Extract the (x, y) coordinate from the center of the cell holding the provided text.  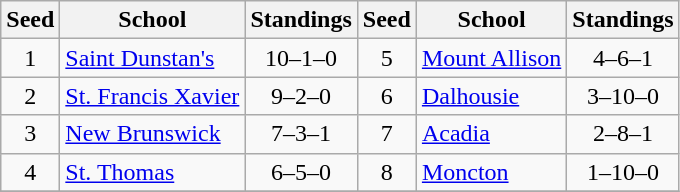
3–10–0 (623, 96)
7–3–1 (301, 134)
1 (30, 58)
2 (30, 96)
St. Thomas (152, 172)
Acadia (491, 134)
6 (386, 96)
6–5–0 (301, 172)
3 (30, 134)
Moncton (491, 172)
10–1–0 (301, 58)
1–10–0 (623, 172)
New Brunswick (152, 134)
St. Francis Xavier (152, 96)
9–2–0 (301, 96)
2–8–1 (623, 134)
Mount Allison (491, 58)
4 (30, 172)
8 (386, 172)
Dalhousie (491, 96)
5 (386, 58)
7 (386, 134)
4–6–1 (623, 58)
Saint Dunstan's (152, 58)
